Output the [X, Y] coordinate of the center of the cell containing the given text.  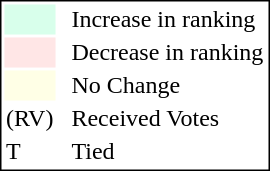
Received Votes [168, 119]
Decrease in ranking [168, 53]
T [29, 151]
No Change [168, 85]
(RV) [29, 119]
Tied [168, 151]
Increase in ranking [168, 19]
